Detect which cell encompasses the target text, then output its (x, y) center coordinate. 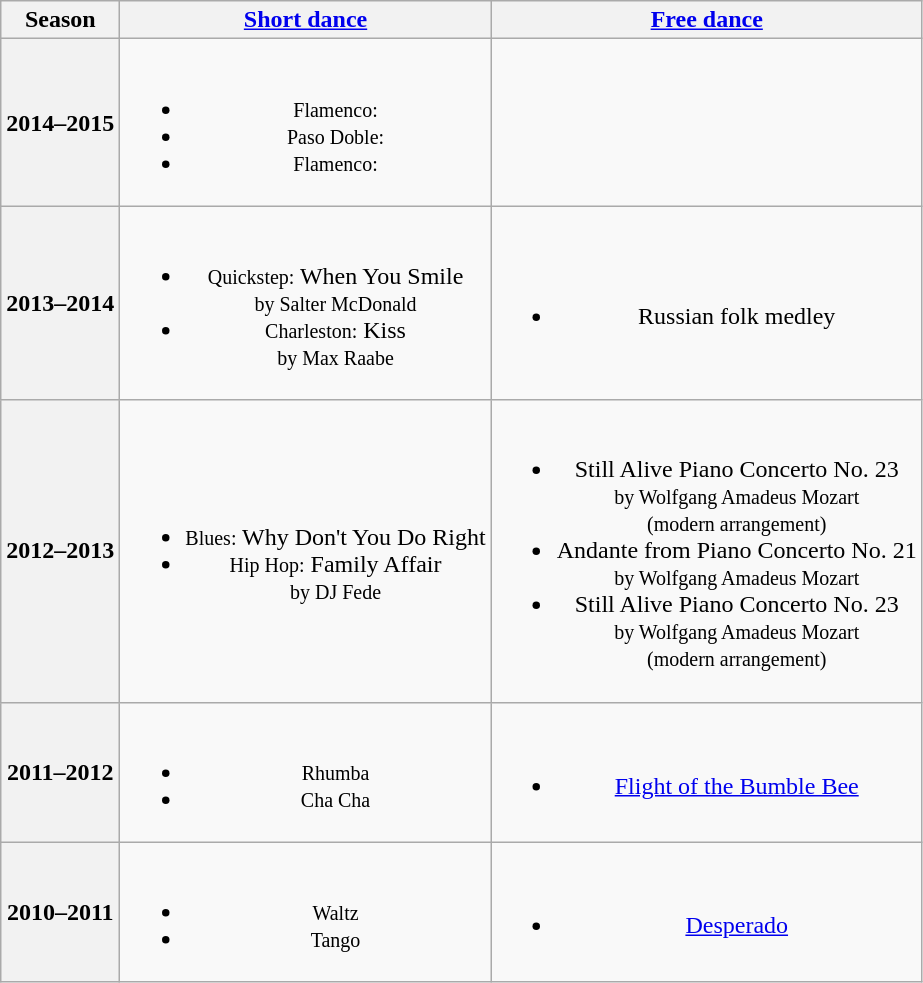
Free dance (706, 20)
2012–2013 (60, 551)
2014–2015 (60, 122)
Short dance (306, 20)
Flamenco:Paso Doble:Flamenco: (306, 122)
Season (60, 20)
WaltzTango (306, 912)
2010–2011 (60, 912)
RhumbaCha Cha (306, 772)
2011–2012 (60, 772)
2013–2014 (60, 303)
Russian folk medley (706, 303)
Desperado (706, 912)
Quickstep: When You Smile by Salter McDonald Charleston: Kiss by Max Raabe (306, 303)
Flight of the Bumble Bee (706, 772)
Blues: Why Don't You Do RightHip Hop: Family Affair by DJ Fede (306, 551)
